Find where the given text appears and provide that cell's center as (X, Y) coordinate. 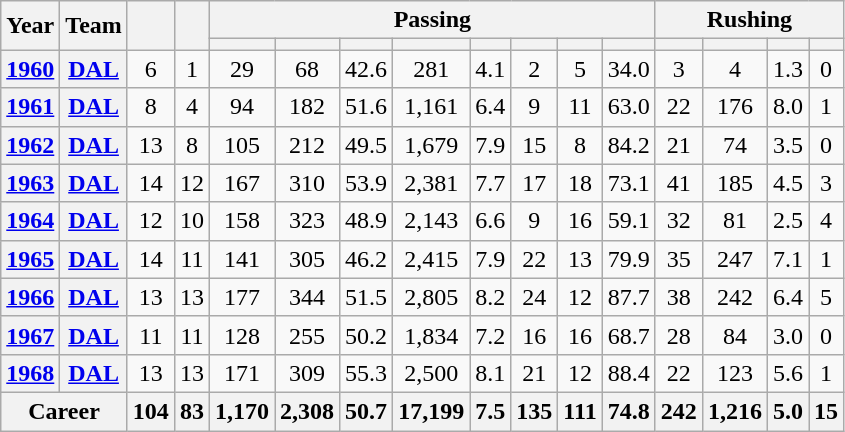
Passing (432, 20)
158 (242, 221)
84 (734, 335)
46.2 (366, 259)
4.5 (788, 183)
50.2 (366, 335)
34.0 (628, 69)
17 (534, 183)
2,500 (432, 373)
32 (678, 221)
2,805 (432, 297)
8.0 (788, 107)
1.3 (788, 69)
305 (308, 259)
28 (678, 335)
49.5 (366, 145)
94 (242, 107)
55.3 (366, 373)
68.7 (628, 335)
3.0 (788, 335)
177 (242, 297)
171 (242, 373)
1962 (30, 145)
2 (534, 69)
73.1 (628, 183)
135 (534, 411)
7.2 (490, 335)
59.1 (628, 221)
83 (192, 411)
1967 (30, 335)
1961 (30, 107)
2,143 (432, 221)
5.0 (788, 411)
42.6 (366, 69)
2,381 (432, 183)
3.5 (788, 145)
104 (150, 411)
2,308 (308, 411)
1,679 (432, 145)
309 (308, 373)
247 (734, 259)
2,415 (432, 259)
2.5 (788, 221)
5.6 (788, 373)
7.5 (490, 411)
Career (64, 411)
1960 (30, 69)
41 (678, 183)
63.0 (628, 107)
Year (30, 26)
51.5 (366, 297)
8.2 (490, 297)
1,161 (432, 107)
128 (242, 335)
1,216 (734, 411)
185 (734, 183)
Team (94, 26)
281 (432, 69)
182 (308, 107)
24 (534, 297)
105 (242, 145)
1965 (30, 259)
79.9 (628, 259)
50.7 (366, 411)
6 (150, 69)
17,199 (432, 411)
88.4 (628, 373)
74.8 (628, 411)
1966 (30, 297)
10 (192, 221)
87.7 (628, 297)
310 (308, 183)
176 (734, 107)
Rushing (749, 20)
81 (734, 221)
7.7 (490, 183)
4.1 (490, 69)
1,170 (242, 411)
7.1 (788, 259)
1964 (30, 221)
35 (678, 259)
344 (308, 297)
111 (580, 411)
1968 (30, 373)
48.9 (366, 221)
53.9 (366, 183)
84.2 (628, 145)
1963 (30, 183)
8.1 (490, 373)
51.6 (366, 107)
323 (308, 221)
68 (308, 69)
74 (734, 145)
212 (308, 145)
167 (242, 183)
141 (242, 259)
18 (580, 183)
38 (678, 297)
6.6 (490, 221)
255 (308, 335)
123 (734, 373)
1,834 (432, 335)
29 (242, 69)
